Return the (x, y) coordinate for the center point of the cell that contains the specified text.  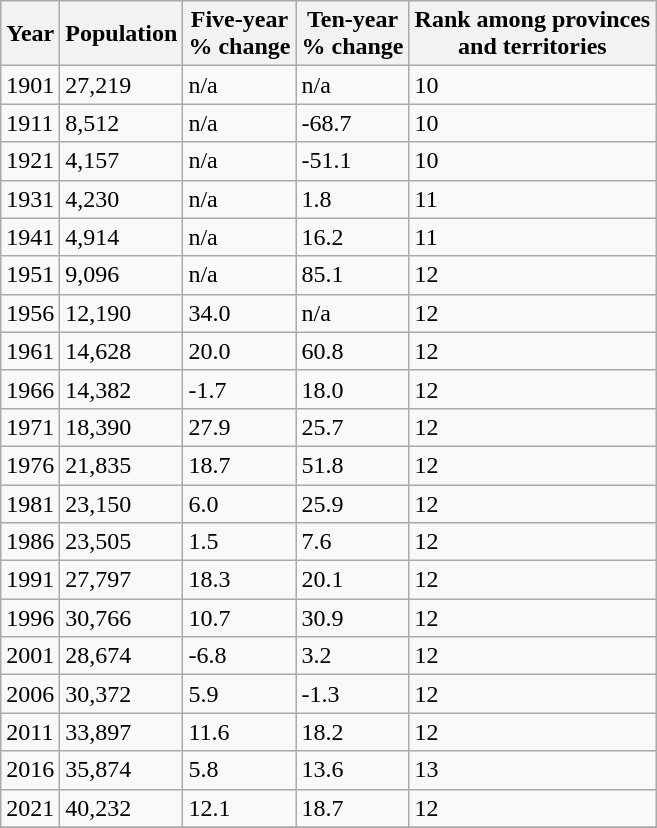
13.6 (352, 770)
30.9 (352, 618)
40,232 (122, 808)
18.0 (352, 389)
1901 (30, 85)
1951 (30, 275)
16.2 (352, 237)
Rank among provincesand territories (532, 34)
20.0 (240, 351)
2006 (30, 694)
27,219 (122, 85)
12.1 (240, 808)
10.7 (240, 618)
30,372 (122, 694)
6.0 (240, 503)
-1.3 (352, 694)
23,505 (122, 542)
14,382 (122, 389)
18.2 (352, 732)
25.7 (352, 427)
51.8 (352, 465)
4,914 (122, 237)
Year (30, 34)
-6.8 (240, 656)
5.9 (240, 694)
1.8 (352, 199)
12,190 (122, 313)
28,674 (122, 656)
1971 (30, 427)
21,835 (122, 465)
-51.1 (352, 161)
1976 (30, 465)
14,628 (122, 351)
Five-year% change (240, 34)
1996 (30, 618)
27.9 (240, 427)
4,157 (122, 161)
30,766 (122, 618)
23,150 (122, 503)
2021 (30, 808)
1911 (30, 123)
-68.7 (352, 123)
33,897 (122, 732)
1966 (30, 389)
1961 (30, 351)
18.3 (240, 580)
-1.7 (240, 389)
1981 (30, 503)
4,230 (122, 199)
35,874 (122, 770)
1941 (30, 237)
1.5 (240, 542)
25.9 (352, 503)
Population (122, 34)
1991 (30, 580)
1986 (30, 542)
60.8 (352, 351)
1931 (30, 199)
Ten-year% change (352, 34)
2011 (30, 732)
5.8 (240, 770)
11.6 (240, 732)
1956 (30, 313)
9,096 (122, 275)
1921 (30, 161)
85.1 (352, 275)
27,797 (122, 580)
8,512 (122, 123)
13 (532, 770)
34.0 (240, 313)
3.2 (352, 656)
18,390 (122, 427)
20.1 (352, 580)
2001 (30, 656)
2016 (30, 770)
7.6 (352, 542)
